Find where the given text appears and provide that cell's center as (x, y) coordinate. 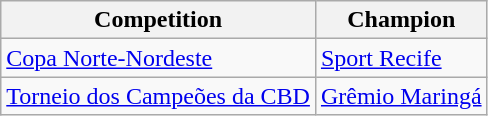
Copa Norte-Nordeste (158, 58)
Grêmio Maringá (401, 96)
Torneio dos Campeões da CBD (158, 96)
Competition (158, 20)
Sport Recife (401, 58)
Champion (401, 20)
